From the cell containing the given text, extract its center point as (x, y) coordinate. 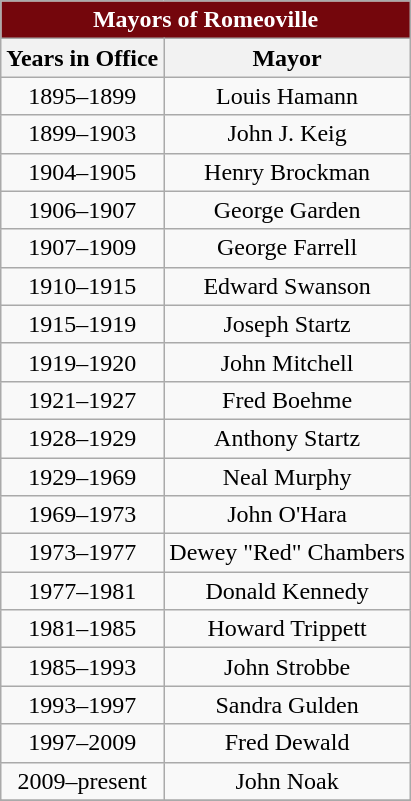
Sandra Gulden (288, 705)
1969–1973 (82, 515)
Years in Office (82, 58)
Fred Boehme (288, 400)
1977–1981 (82, 591)
John Noak (288, 781)
John Strobbe (288, 667)
Mayors of Romeoville (206, 20)
Neal Murphy (288, 477)
1910–1915 (82, 286)
George Garden (288, 210)
Howard Trippett (288, 629)
1997–2009 (82, 743)
1915–1919 (82, 324)
Dewey "Red" Chambers (288, 553)
1899–1903 (82, 134)
1985–1993 (82, 667)
1904–1905 (82, 172)
John O'Hara (288, 515)
1928–1929 (82, 438)
Louis Hamann (288, 96)
George Farrell (288, 248)
Anthony Startz (288, 438)
1895–1899 (82, 96)
2009–present (82, 781)
Donald Kennedy (288, 591)
1919–1920 (82, 362)
John J. Keig (288, 134)
John Mitchell (288, 362)
Joseph Startz (288, 324)
1907–1909 (82, 248)
1981–1985 (82, 629)
1906–1907 (82, 210)
1921–1927 (82, 400)
1973–1977 (82, 553)
Edward Swanson (288, 286)
Fred Dewald (288, 743)
1993–1997 (82, 705)
Mayor (288, 58)
1929–1969 (82, 477)
Henry Brockman (288, 172)
